For the text-containing cell, return its midpoint in [x, y] coordinate format. 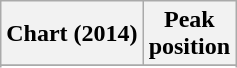
Peakposition [189, 34]
Chart (2014) [72, 34]
